From the cell containing the given text, extract its center point as [X, Y] coordinate. 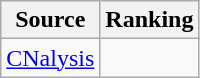
Ranking [150, 20]
Source [50, 20]
CNalysis [50, 58]
